Search for the cell housing the specified text and yield its [x, y] center coordinate. 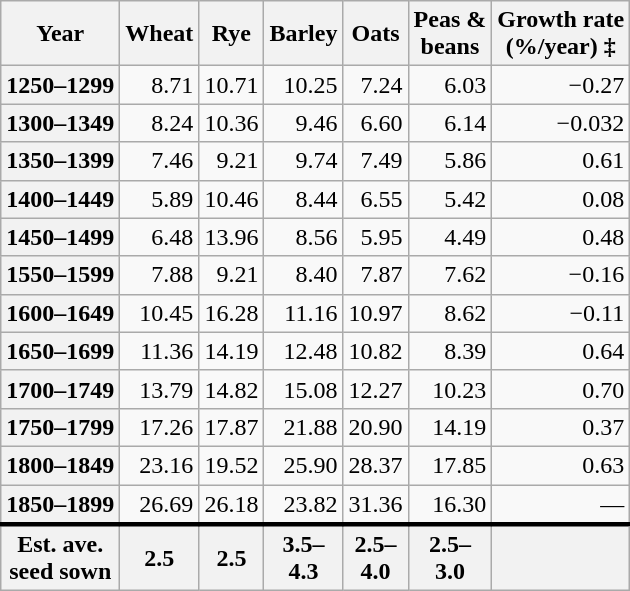
2.5–4.0 [376, 558]
1600–1649 [60, 313]
10.45 [160, 313]
−0.16 [561, 275]
1400–1449 [60, 199]
10.23 [450, 389]
19.52 [232, 465]
23.16 [160, 465]
−0.11 [561, 313]
0.48 [561, 237]
1750–1799 [60, 427]
Peas &beans [450, 34]
7.46 [160, 161]
25.90 [304, 465]
1300–1349 [60, 123]
15.08 [304, 389]
5.86 [450, 161]
7.87 [376, 275]
5.95 [376, 237]
7.88 [160, 275]
13.79 [160, 389]
0.63 [561, 465]
8.62 [450, 313]
16.28 [232, 313]
— [561, 504]
5.42 [450, 199]
0.08 [561, 199]
−0.27 [561, 85]
6.48 [160, 237]
Est. ave.seed sown [60, 558]
31.36 [376, 504]
3.5–4.3 [304, 558]
10.36 [232, 123]
8.44 [304, 199]
8.40 [304, 275]
0.61 [561, 161]
1850–1899 [60, 504]
1350–1399 [60, 161]
5.89 [160, 199]
4.49 [450, 237]
8.56 [304, 237]
11.36 [160, 351]
17.26 [160, 427]
0.37 [561, 427]
6.60 [376, 123]
1700–1749 [60, 389]
10.46 [232, 199]
26.69 [160, 504]
0.64 [561, 351]
12.48 [304, 351]
20.90 [376, 427]
−0.032 [561, 123]
21.88 [304, 427]
9.46 [304, 123]
11.16 [304, 313]
23.82 [304, 504]
Barley [304, 34]
1450–1499 [60, 237]
12.27 [376, 389]
Oats [376, 34]
6.03 [450, 85]
17.87 [232, 427]
28.37 [376, 465]
13.96 [232, 237]
7.49 [376, 161]
1650–1699 [60, 351]
Growth rate (%/year) ‡ [561, 34]
7.24 [376, 85]
Wheat [160, 34]
6.55 [376, 199]
9.74 [304, 161]
6.14 [450, 123]
1800–1849 [60, 465]
1550–1599 [60, 275]
10.97 [376, 313]
1250–1299 [60, 85]
17.85 [450, 465]
10.25 [304, 85]
14.82 [232, 389]
0.70 [561, 389]
8.39 [450, 351]
7.62 [450, 275]
10.71 [232, 85]
8.71 [160, 85]
Year [60, 34]
26.18 [232, 504]
10.82 [376, 351]
Rye [232, 34]
2.5–3.0 [450, 558]
8.24 [160, 123]
16.30 [450, 504]
